Provide the [x, y] coordinate of the cell's center where the given text is located.  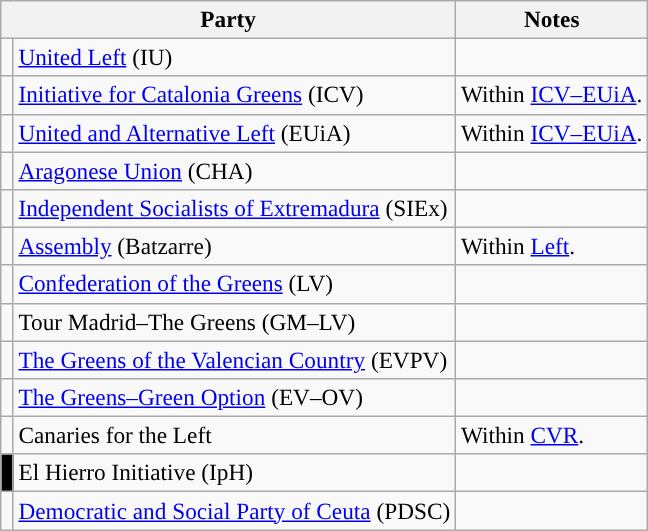
The Greens–Green Option (EV–OV) [234, 397]
Within CVR. [552, 435]
Aragonese Union (CHA) [234, 170]
El Hierro Initiative (IpH) [234, 473]
Democratic and Social Party of Ceuta (PDSC) [234, 510]
Tour Madrid–The Greens (GM–LV) [234, 322]
Notes [552, 19]
Independent Socialists of Extremadura (SIEx) [234, 208]
Assembly (Batzarre) [234, 246]
United and Alternative Left (EUiA) [234, 133]
Initiative for Catalonia Greens (ICV) [234, 95]
Within Left. [552, 246]
United Left (IU) [234, 57]
Canaries for the Left [234, 435]
The Greens of the Valencian Country (EVPV) [234, 359]
Confederation of the Greens (LV) [234, 284]
Party [228, 19]
